Provide the [x, y] coordinate of the cell's center where the given text is located.  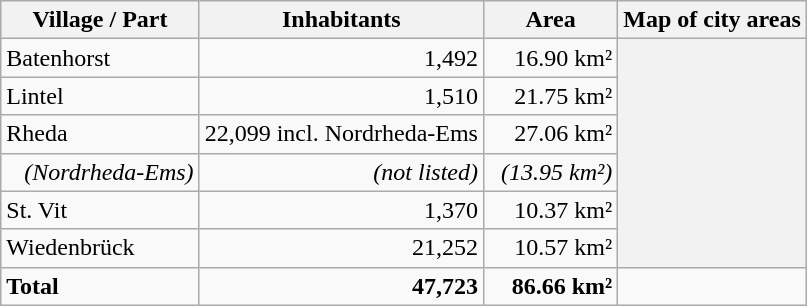
10.57 km² [550, 248]
86.66 km² [550, 286]
St. Vit [100, 210]
1,370 [341, 210]
(13.95 km²) [550, 172]
Map of city areas [712, 20]
21,252 [341, 248]
27.06 km² [550, 134]
Village / Part [100, 20]
47,723 [341, 286]
Lintel [100, 96]
22,099 incl. Nordrheda-Ems [341, 134]
10.37 km² [550, 210]
(not listed) [341, 172]
1,492 [341, 58]
Rheda [100, 134]
Inhabitants [341, 20]
1,510 [341, 96]
(Nordrheda-Ems) [100, 172]
Wiedenbrück [100, 248]
Batenhorst [100, 58]
16.90 km² [550, 58]
Total [100, 286]
Area [550, 20]
21.75 km² [550, 96]
